Scan for the cell matching the given text and deliver its (X, Y) coordinate at center. 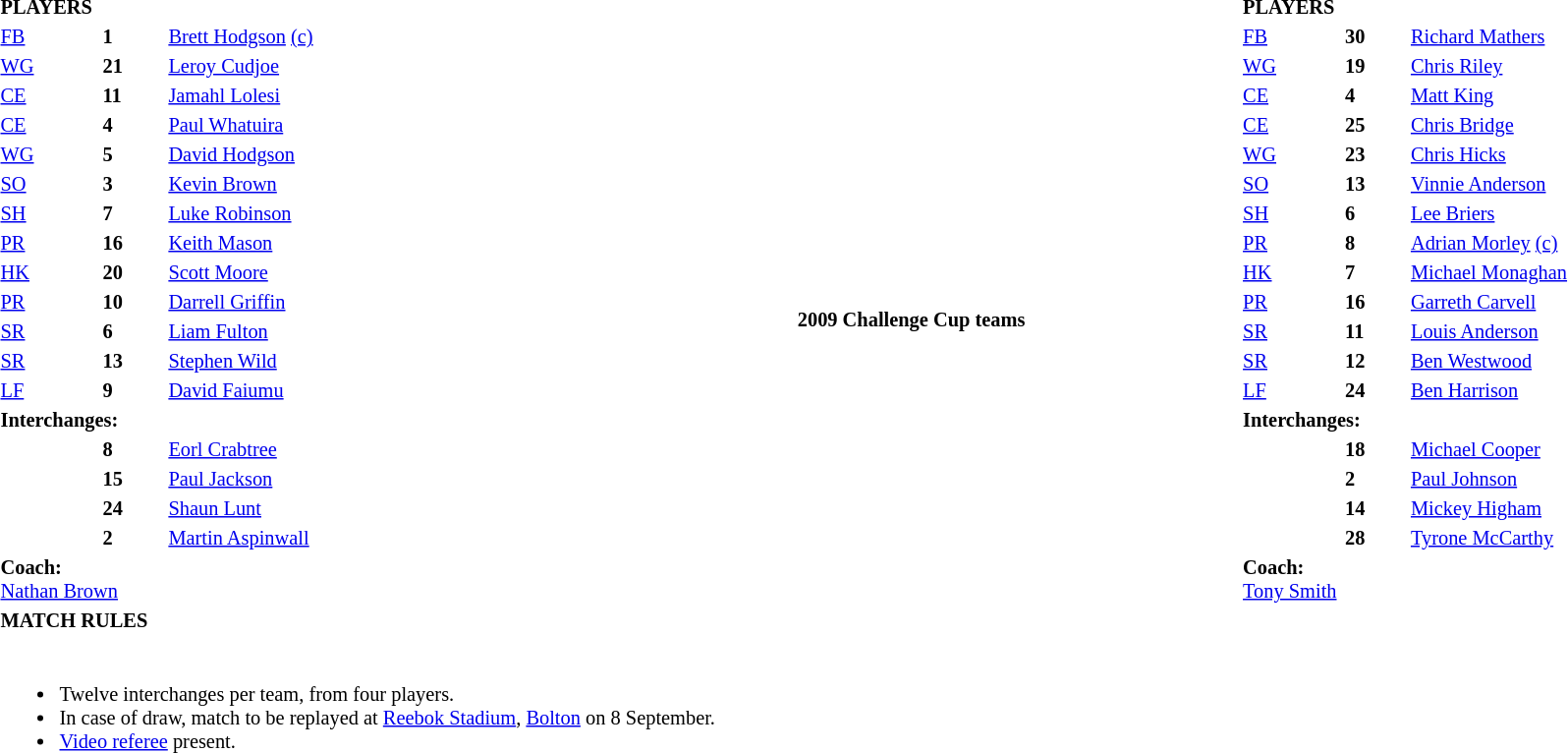
FB (1291, 37)
9 (133, 391)
Stephen Wild (369, 362)
David Hodgson (369, 155)
Paul Jackson (369, 480)
Jamahl Lolesi (369, 96)
12 (1375, 362)
5 (133, 155)
SH (1291, 214)
3 (133, 185)
LF (1291, 391)
Leroy Cudjoe (369, 67)
28 (1375, 539)
Scott Moore (369, 273)
20 (133, 273)
18 (1375, 450)
2009 Challenge Cup teams (912, 320)
15 (133, 480)
Kevin Brown (369, 185)
Darrell Griffin (369, 303)
SO (1291, 185)
Keith Mason (369, 244)
David Faiumu (369, 391)
23 (1375, 155)
14 (1375, 509)
25 (1375, 126)
Martin Aspinwall (369, 539)
10 (133, 303)
Brett Hodgson (c) (369, 37)
Liam Fulton (369, 332)
1 (133, 37)
Luke Robinson (369, 214)
Eorl Crabtree (369, 450)
30 (1375, 37)
19 (1375, 67)
Paul Whatuira (369, 126)
21 (133, 67)
Shaun Lunt (369, 509)
HK (1291, 273)
